Identify which cell holds the provided text, then report its (x, y) central coordinate. 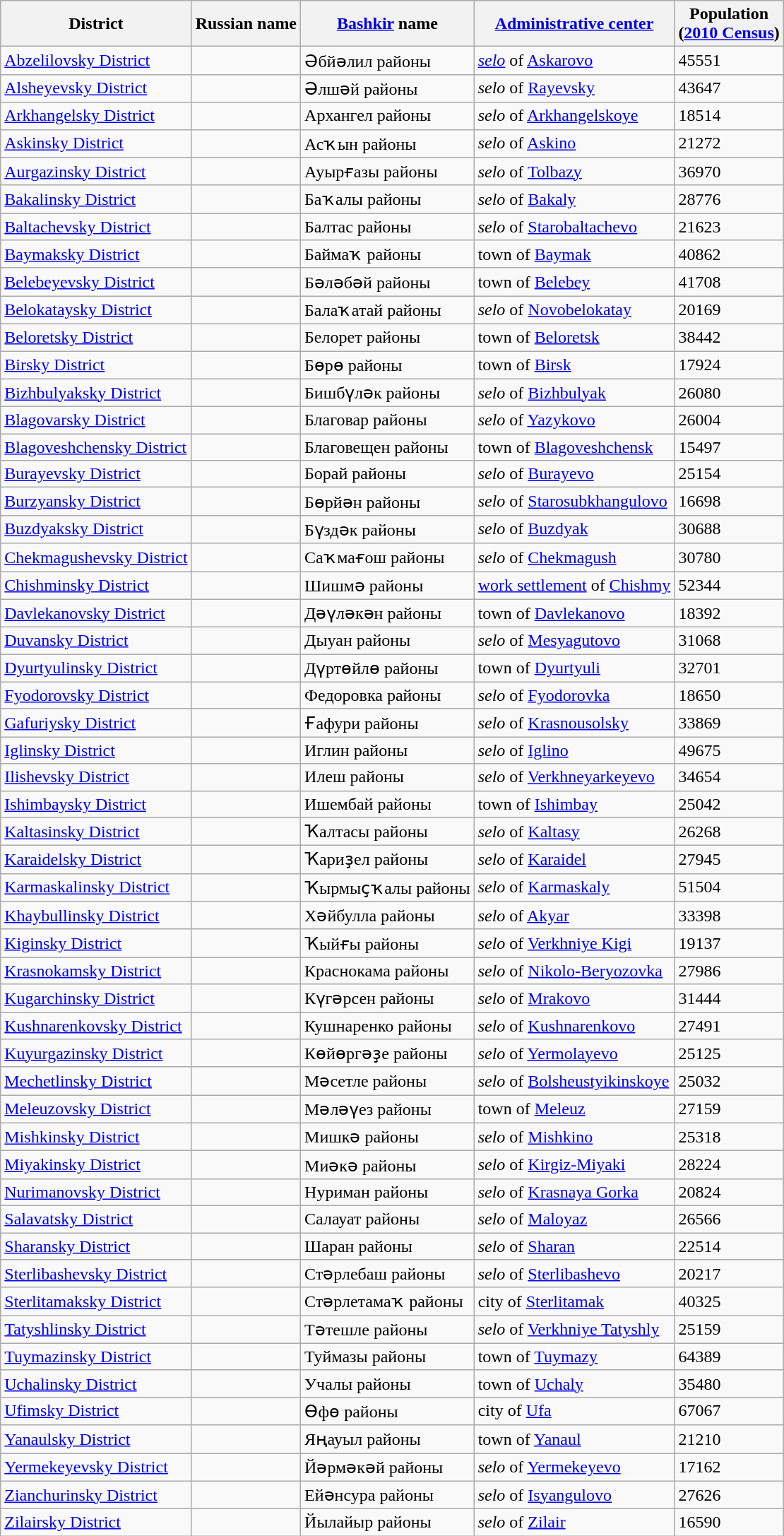
Uchalinsky District (96, 1383)
Йәрмәкәй районы (388, 1467)
31444 (729, 998)
Belebeyevsky District (96, 282)
Iglinsky District (96, 750)
25125 (729, 1053)
27945 (729, 860)
32701 (729, 668)
20824 (729, 1192)
Стәрлебаш районы (388, 1274)
Kaltasinsky District (96, 832)
town of Belebey (574, 282)
Саҡмағош районы (388, 557)
Архангел районы (388, 116)
selo of Bizhbulyak (574, 393)
Благовар районы (388, 420)
Kiginsky District (96, 943)
34654 (729, 777)
selo of Nikolo-Beryozovka (574, 971)
Ғафури районы (388, 723)
Meleuzovsky District (96, 1109)
20217 (729, 1274)
43647 (729, 88)
21623 (729, 227)
25042 (729, 804)
36970 (729, 172)
Kushnarenkovsky District (96, 1025)
selo of Kushnarenkovo (574, 1025)
selo of Verkhneyarkeyevo (574, 777)
Bakalinsky District (96, 199)
Bashkir name (388, 24)
selo of Askino (574, 143)
town of Baymak (574, 254)
Бөрйән районы (388, 502)
Kuyurgazinsky District (96, 1053)
selo of Yazykovo (574, 420)
Бәләбәй районы (388, 282)
Салауат районы (388, 1219)
15497 (729, 447)
Өфө районы (388, 1411)
26080 (729, 393)
49675 (729, 750)
Salavatsky District (96, 1219)
selo of Yermekeyevo (574, 1467)
District (96, 24)
Борай районы (388, 474)
Федоровка районы (388, 695)
Abzelilovsky District (96, 61)
21210 (729, 1439)
town of Meleuz (574, 1109)
Шаран районы (388, 1246)
Fyodorovsky District (96, 695)
Күгәрсен районы (388, 998)
selo of Novobelokatay (574, 310)
Buzdyaksky District (96, 529)
Krasnokamsky District (96, 971)
Karaidelsky District (96, 860)
Бөрө районы (388, 365)
Bizhbulyaksky District (96, 393)
Мишкә районы (388, 1137)
Tatyshlinsky District (96, 1330)
30780 (729, 557)
Хәйбулла районы (388, 916)
Ҡалтасы районы (388, 832)
selo of Maloyaz (574, 1219)
28224 (729, 1165)
18650 (729, 695)
selo of Arkhangelskoye (574, 116)
Burayevsky District (96, 474)
27491 (729, 1025)
22514 (729, 1246)
selo of Chekmagush (574, 557)
Mechetlinsky District (96, 1081)
18514 (729, 116)
Alsheyevsky District (96, 88)
Tuymazinsky District (96, 1357)
Sterlibashevsky District (96, 1274)
Шишмә районы (388, 585)
selo of Askarovo (574, 61)
town of Dyurtyuli (574, 668)
city of Ufa (574, 1411)
25318 (729, 1137)
Askinsky District (96, 143)
Nurimanovsky District (96, 1192)
Стәрлетамаҡ районы (388, 1301)
Beloretsky District (96, 337)
16590 (729, 1523)
Blagovarsky District (96, 420)
Ейәнсура районы (388, 1495)
Administrative center (574, 24)
town of Davlekanovo (574, 613)
Baltachevsky District (96, 227)
Иглин районы (388, 750)
selo of Zilair (574, 1523)
Благовещен районы (388, 447)
67067 (729, 1411)
Chishminsky District (96, 585)
Burzyansky District (96, 502)
Population(2010 Census) (729, 24)
26004 (729, 420)
Sterlitamaksky District (96, 1301)
selo of Fyodorovka (574, 695)
Zianchurinsky District (96, 1495)
18392 (729, 613)
40325 (729, 1301)
40862 (729, 254)
41708 (729, 282)
45551 (729, 61)
Sharansky District (96, 1246)
33869 (729, 723)
selo of Buzdyak (574, 529)
Балтас районы (388, 227)
Blagoveshchensky District (96, 447)
selo of Verkhniye Kigi (574, 943)
town of Tuymazy (574, 1357)
selo of Kaltasy (574, 832)
Яңауыл районы (388, 1439)
selo of Bolsheustyikinskoye (574, 1081)
Дүртөйлө районы (388, 668)
Birsky District (96, 365)
Belokataysky District (96, 310)
17924 (729, 365)
selo of Karaidel (574, 860)
Баймаҡ районы (388, 254)
Баҡалы районы (388, 199)
27159 (729, 1109)
30688 (729, 529)
selo of Krasnaya Gorka (574, 1192)
Дыуан районы (388, 641)
Миәкә районы (388, 1165)
Дәүләкән районы (388, 613)
selo of Akyar (574, 916)
25154 (729, 474)
Бүздәк районы (388, 529)
Асҡын районы (388, 143)
20169 (729, 310)
Kugarchinsky District (96, 998)
33398 (729, 916)
27626 (729, 1495)
town of Ishimbay (574, 804)
selo of Tolbazy (574, 172)
Davlekanovsky District (96, 613)
Нуриман районы (388, 1192)
Туймазы районы (388, 1357)
64389 (729, 1357)
Aurgazinsky District (96, 172)
21272 (729, 143)
Chekmagushevsky District (96, 557)
selo of Sterlibashevo (574, 1274)
town of Uchaly (574, 1383)
Arkhangelsky District (96, 116)
Ҡыйғы районы (388, 943)
selo of Starosubkhangulovo (574, 502)
Ufimsky District (96, 1411)
Yanaulsky District (96, 1439)
26268 (729, 832)
Ишембай районы (388, 804)
Әбйәлил районы (388, 61)
selo of Mesyagutovo (574, 641)
31068 (729, 641)
Йылайыр районы (388, 1523)
selo of Isyangulovo (574, 1495)
Miyakinsky District (96, 1165)
Ishimbaysky District (96, 804)
35480 (729, 1383)
selo of Yermolayevo (574, 1053)
Краснокама районы (388, 971)
Dyurtyulinsky District (96, 668)
selo of Burayevo (574, 474)
Илеш районы (388, 777)
Әлшәй районы (388, 88)
Учалы районы (388, 1383)
selo of Iglino (574, 750)
town of Blagoveshchensk (574, 447)
selo of Kirgiz-Miyaki (574, 1165)
Ҡариҙел районы (388, 860)
selo of Karmaskaly (574, 887)
Ҡырмыҫҡалы районы (388, 887)
Russian name (246, 24)
town of Yanaul (574, 1439)
Мәләүез районы (388, 1109)
52344 (729, 585)
25032 (729, 1081)
selo of Krasnousolsky (574, 723)
26566 (729, 1219)
town of Birsk (574, 365)
selo of Mishkino (574, 1137)
Белорет районы (388, 337)
28776 (729, 199)
Yermekeyevsky District (96, 1467)
selo of Rayevsky (574, 88)
selo of Starobaltachevo (574, 227)
27986 (729, 971)
51504 (729, 887)
selo of Verkhniye Tatyshly (574, 1330)
16698 (729, 502)
Көйөргәҙе районы (388, 1053)
Кушнаренко районы (388, 1025)
Тәтешле районы (388, 1330)
Бишбүләк районы (388, 393)
Балаҡатай районы (388, 310)
38442 (729, 337)
Mishkinsky District (96, 1137)
city of Sterlitamak (574, 1301)
Khaybullinsky District (96, 916)
town of Beloretsk (574, 337)
17162 (729, 1467)
Gafuriysky District (96, 723)
selo of Sharan (574, 1246)
Ilishevsky District (96, 777)
selo of Mrakovo (574, 998)
Ауырғазы районы (388, 172)
Duvansky District (96, 641)
19137 (729, 943)
Мәсетле районы (388, 1081)
Zilairsky District (96, 1523)
Karmaskalinsky District (96, 887)
selo of Bakaly (574, 199)
25159 (729, 1330)
Baymaksky District (96, 254)
work settlement of Chishmy (574, 585)
